Return [X, Y] of the center of cell containing provided text 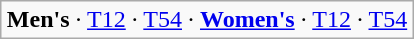
Men's · T12 · T54 · Women's · T12 · T54 [206, 20]
